Scan for the cell matching the given text and deliver its (X, Y) coordinate at center. 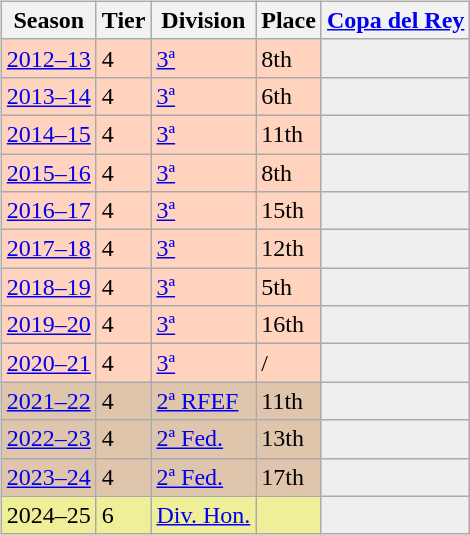
2015–16 (48, 173)
16th (289, 325)
Place (289, 20)
/ (289, 363)
2023–24 (48, 477)
2012–13 (48, 58)
2017–18 (48, 249)
Season (48, 20)
Tier (124, 20)
13th (289, 439)
2014–15 (48, 134)
6th (289, 96)
6 (124, 515)
17th (289, 477)
Copa del Rey (395, 20)
2020–21 (48, 363)
2016–17 (48, 211)
15th (289, 211)
Division (204, 20)
2021–22 (48, 401)
2ª RFEF (204, 401)
2018–19 (48, 287)
2022–23 (48, 439)
2024–25 (48, 515)
2019–20 (48, 325)
5th (289, 287)
12th (289, 249)
2013–14 (48, 96)
Div. Hon. (204, 515)
